Capture the cell that displays the provided text and extract its (X, Y) central coordinate. 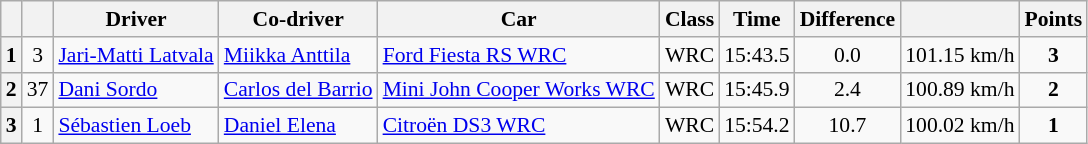
15:43.5 (756, 55)
15:45.9 (756, 90)
Miikka Anttila (298, 55)
Ford Fiesta RS WRC (519, 55)
Car (519, 19)
Driver (136, 19)
10.7 (848, 126)
Mini John Cooper Works WRC (519, 90)
Time (756, 19)
Daniel Elena (298, 126)
Sébastien Loeb (136, 126)
100.89 km/h (960, 90)
Difference (848, 19)
0.0 (848, 55)
Jari-Matti Latvala (136, 55)
37 (38, 90)
Dani Sordo (136, 90)
Points (1054, 19)
15:54.2 (756, 126)
Co-driver (298, 19)
2.4 (848, 90)
Citroën DS3 WRC (519, 126)
Class (690, 19)
Carlos del Barrio (298, 90)
101.15 km/h (960, 55)
100.02 km/h (960, 126)
